Detect which cell encompasses the target text, then output its [X, Y] center coordinate. 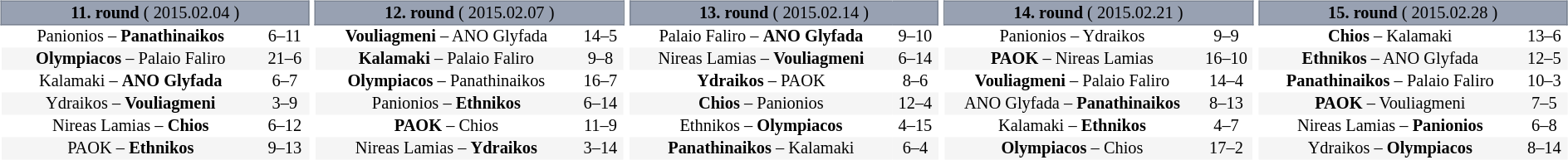
16–7 [600, 81]
3–9 [284, 104]
14–5 [600, 36]
6–12 [284, 126]
Panionios – Panathinaikos [130, 36]
13–6 [1545, 36]
Ydraikos – Vouliagmeni [130, 104]
Olympiacos – Palaio Faliro [130, 60]
Nireas Lamias – Panionios [1390, 126]
Nireas Lamias – Vouliagmeni [761, 60]
Kalamaki – Ethnikos [1072, 126]
8–13 [1226, 104]
Panathinaikos – Palaio Faliro [1390, 81]
Ydraikos – Olympiacos [1390, 149]
7–5 [1545, 104]
9–9 [1226, 36]
Kalamaki – Palaio Faliro [447, 60]
13. round ( 2015.02.14 ) [784, 12]
12–4 [915, 104]
14. round ( 2015.02.21 ) [1098, 12]
17–2 [1226, 149]
9–13 [284, 149]
Olympiacos – Panathinaikos [447, 81]
Chios – Kalamaki [1390, 36]
Kalamaki – ANO Glyfada [130, 81]
15. round ( 2015.02.28 ) [1414, 12]
11. round ( 2015.02.04 ) [154, 12]
10–3 [1545, 81]
14–4 [1226, 81]
8–6 [915, 81]
Panathinaikos – Kalamaki [761, 149]
Ethnikos – Olympiacos [761, 126]
9–8 [600, 60]
4–7 [1226, 126]
12–5 [1545, 60]
6–4 [915, 149]
12. round ( 2015.02.07 ) [470, 12]
PAOK – Nireas Lamias [1072, 60]
Vouliagmeni – Palaio Faliro [1072, 81]
ANO Glyfada – Panathinaikos [1072, 104]
Panionios – Ydraikos [1072, 36]
PAOK – Chios [447, 126]
Vouliagmeni – ANO Glyfada [447, 36]
Ydraikos – PAOK [761, 81]
PAOK – Vouliagmeni [1390, 104]
Olympiacos – Chios [1072, 149]
9–10 [915, 36]
Palaio Faliro – ANO Glyfada [761, 36]
4–15 [915, 126]
6–11 [284, 36]
Ethnikos – ANO Glyfada [1390, 60]
Nireas Lamias – Ydraikos [447, 149]
Nireas Lamias – Chios [130, 126]
PAOK – Ethnikos [130, 149]
3–14 [600, 149]
16–10 [1226, 60]
8–14 [1545, 149]
Panionios – Ethnikos [447, 104]
11–9 [600, 126]
6–7 [284, 81]
6–8 [1545, 126]
21–6 [284, 60]
Chios – Panionios [761, 104]
